Identify which cell holds the provided text, then report its (x, y) central coordinate. 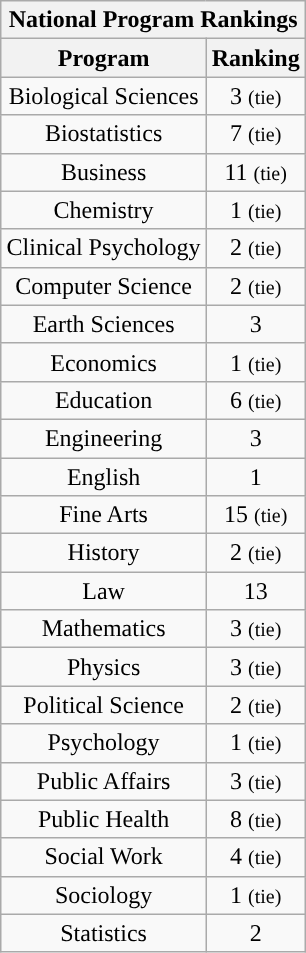
6 (tie) (256, 400)
Clinical Psychology (104, 248)
1 (256, 477)
Engineering (104, 438)
7 (tie) (256, 134)
Psychology (104, 743)
Education (104, 400)
2 (256, 933)
Biological Sciences (104, 96)
Computer Science (104, 286)
English (104, 477)
National Program Rankings (153, 20)
4 (tie) (256, 857)
Economics (104, 362)
11 (tie) (256, 172)
Physics (104, 667)
History (104, 553)
Sociology (104, 895)
Public Affairs (104, 781)
Chemistry (104, 210)
Ranking (256, 58)
Statistics (104, 933)
Biostatistics (104, 134)
Business (104, 172)
Law (104, 591)
Earth Sciences (104, 324)
Social Work (104, 857)
8 (tie) (256, 819)
Public Health (104, 819)
Mathematics (104, 629)
13 (256, 591)
Fine Arts (104, 515)
Political Science (104, 705)
Program (104, 58)
15 (tie) (256, 515)
